Output the (x, y) coordinate of the center of the cell containing the given text.  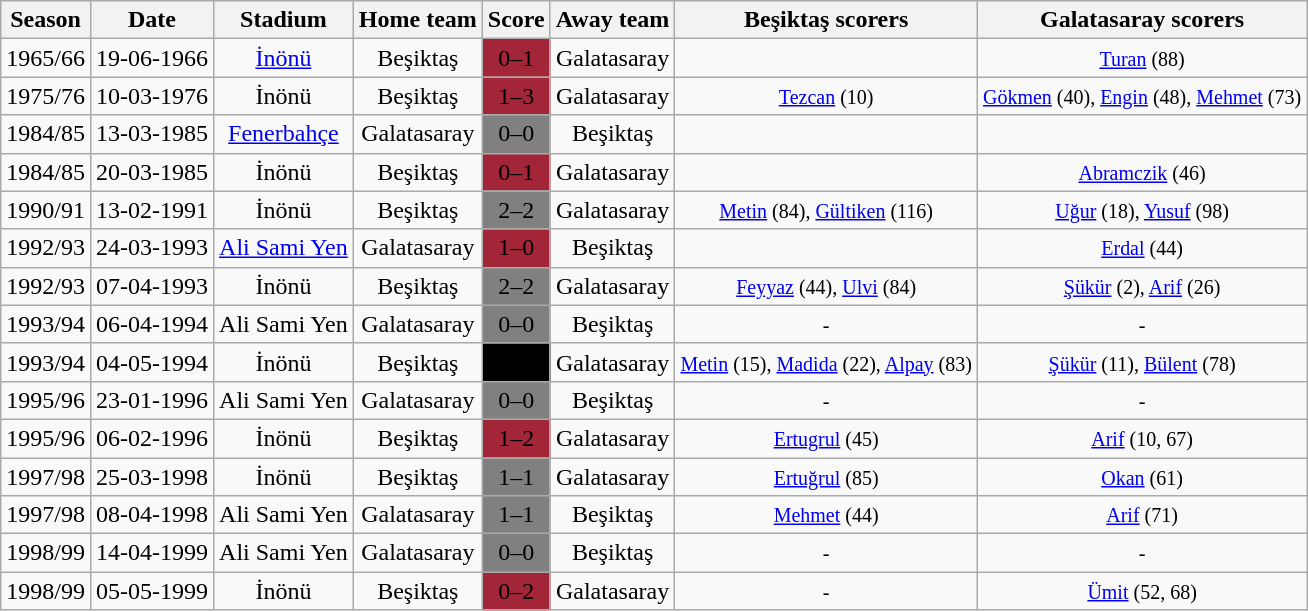
23-01-1996 (152, 400)
Score (516, 20)
Beşiktaş scorers (826, 20)
Turan (88) (1142, 58)
Metin (84), Gültiken (116) (826, 210)
Arif (71) (1142, 515)
Ertuğrul (85) (826, 477)
Stadium (284, 20)
19-06-1966 (152, 58)
Erdal (44) (1142, 248)
1–0 (516, 248)
14-04-1999 (152, 553)
Galatasaray scorers (1142, 20)
Away team (612, 20)
Home team (418, 20)
Ümit (52, 68) (1142, 591)
Abramczik (46) (1142, 172)
25-03-1998 (152, 477)
06-02-1996 (152, 438)
1965/66 (46, 58)
1990/91 (46, 210)
08-04-1998 (152, 515)
Feyyaz (44), Ulvi (84) (826, 286)
Ertugrul (45) (826, 438)
Arif (10, 67) (1142, 438)
3–2 (516, 362)
1–2 (516, 438)
Season (46, 20)
13-03-1985 (152, 134)
13-02-1991 (152, 210)
10-03-1976 (152, 96)
20-03-1985 (152, 172)
0–2 (516, 591)
24-03-1993 (152, 248)
Okan (61) (1142, 477)
05-05-1999 (152, 591)
Şükür (2), Arif (26) (1142, 286)
Şükür (11), Bülent (78) (1142, 362)
07-04-1993 (152, 286)
Metin (15), Madida (22), Alpay (83) (826, 362)
06-04-1994 (152, 324)
Date (152, 20)
Uğur (18), Yusuf (98) (1142, 210)
Mehmet (44) (826, 515)
1–3 (516, 96)
Gökmen (40), Engin (48), Mehmet (73) (1142, 96)
1975/76 (46, 96)
Fenerbahçe (284, 134)
04-05-1994 (152, 362)
Tezcan (10) (826, 96)
